Provide the [x, y] coordinate of the cell's center where the given text is located.  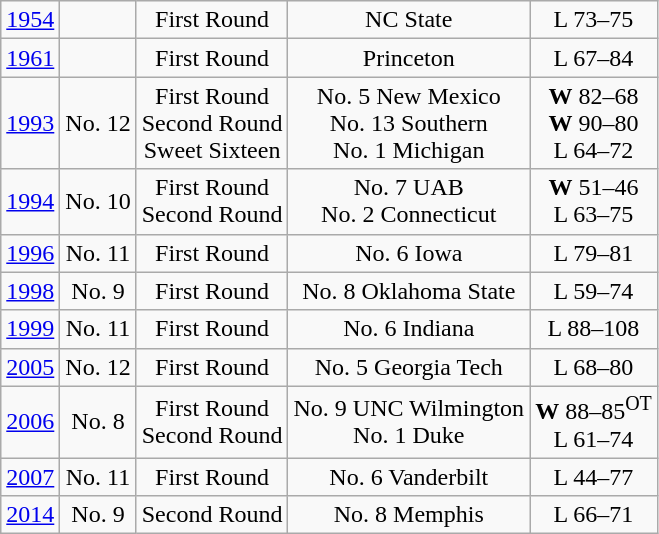
L 88–108 [594, 329]
L 73–75 [594, 20]
1993 [30, 123]
L 79–81 [594, 253]
1996 [30, 253]
1998 [30, 291]
1961 [30, 58]
No. 6 Indiana [409, 329]
W 82–68W 90–80L 64–72 [594, 123]
First RoundSecond RoundSweet Sixteen [212, 123]
1994 [30, 202]
No. 9 UNC WilmingtonNo. 1 Duke [409, 422]
L 66–71 [594, 515]
No. 6 Vanderbilt [409, 477]
NC State [409, 20]
L 68–80 [594, 367]
2014 [30, 515]
No. 8 Memphis [409, 515]
No. 8 Oklahoma State [409, 291]
L 44–77 [594, 477]
2005 [30, 367]
L 59–74 [594, 291]
No. 8 [98, 422]
Princeton [409, 58]
No. 5 New MexicoNo. 13 SouthernNo. 1 Michigan [409, 123]
1999 [30, 329]
No. 10 [98, 202]
2006 [30, 422]
Second Round [212, 515]
1954 [30, 20]
W 51–46L 63–75 [594, 202]
W 88–85OTL 61–74 [594, 422]
No. 6 Iowa [409, 253]
No. 5 Georgia Tech [409, 367]
2007 [30, 477]
L 67–84 [594, 58]
No. 7 UABNo. 2 Connecticut [409, 202]
